Search for the cell housing the specified text and yield its [X, Y] center coordinate. 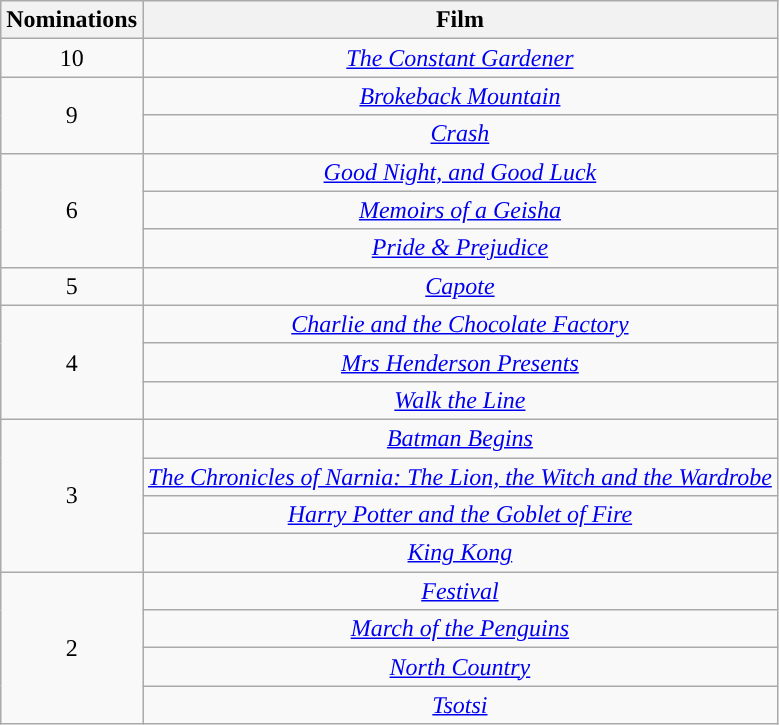
Good Night, and Good Luck [460, 172]
Festival [460, 591]
Pride & Prejudice [460, 248]
The Chronicles of Narnia: The Lion, the Witch and the Wardrobe [460, 477]
3 [72, 495]
Brokeback Mountain [460, 96]
Film [460, 20]
Memoirs of a Geisha [460, 210]
4 [72, 362]
5 [72, 286]
2 [72, 648]
Nominations [72, 20]
The Constant Gardener [460, 58]
Tsotsi [460, 705]
Mrs Henderson Presents [460, 362]
North Country [460, 667]
Batman Begins [460, 438]
Walk the Line [460, 400]
March of the Penguins [460, 629]
King Kong [460, 553]
Crash [460, 134]
6 [72, 210]
Harry Potter and the Goblet of Fire [460, 515]
9 [72, 115]
Capote [460, 286]
10 [72, 58]
Charlie and the Chocolate Factory [460, 324]
